Determine the [X, Y] coordinate at the center of the cell enclosing the given text.  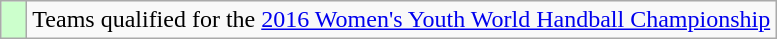
Teams qualified for the 2016 Women's Youth World Handball Championship [402, 20]
